Extract the [x, y] coordinate from the center of the cell holding the provided text.  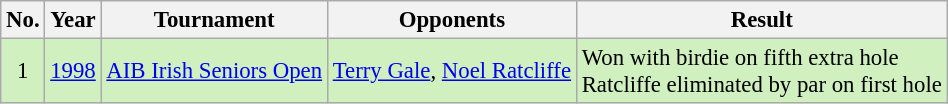
1998 [73, 72]
Year [73, 20]
Result [762, 20]
Opponents [452, 20]
1 [23, 72]
AIB Irish Seniors Open [214, 72]
No. [23, 20]
Tournament [214, 20]
Won with birdie on fifth extra holeRatcliffe eliminated by par on first hole [762, 72]
Terry Gale, Noel Ratcliffe [452, 72]
